Provide the [X, Y] coordinate of the cell's center where the given text is located.  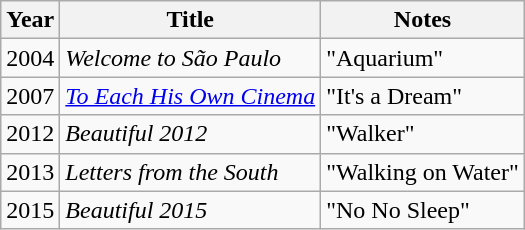
2007 [30, 96]
Notes [423, 20]
"It's a Dream" [423, 96]
"Walker" [423, 134]
Letters from the South [190, 172]
2015 [30, 210]
"No No Sleep" [423, 210]
2013 [30, 172]
Beautiful 2015 [190, 210]
Year [30, 20]
Welcome to São Paulo [190, 58]
To Each His Own Cinema [190, 96]
2012 [30, 134]
2004 [30, 58]
"Walking on Water" [423, 172]
Title [190, 20]
"Aquarium" [423, 58]
Beautiful 2012 [190, 134]
